Scan for the cell matching the given text and deliver its [x, y] coordinate at center. 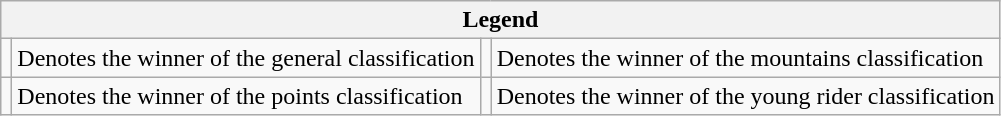
Denotes the winner of the young rider classification [746, 96]
Denotes the winner of the mountains classification [746, 58]
Denotes the winner of the points classification [246, 96]
Denotes the winner of the general classification [246, 58]
Legend [500, 20]
